Return [X, Y] of the center of cell containing provided text 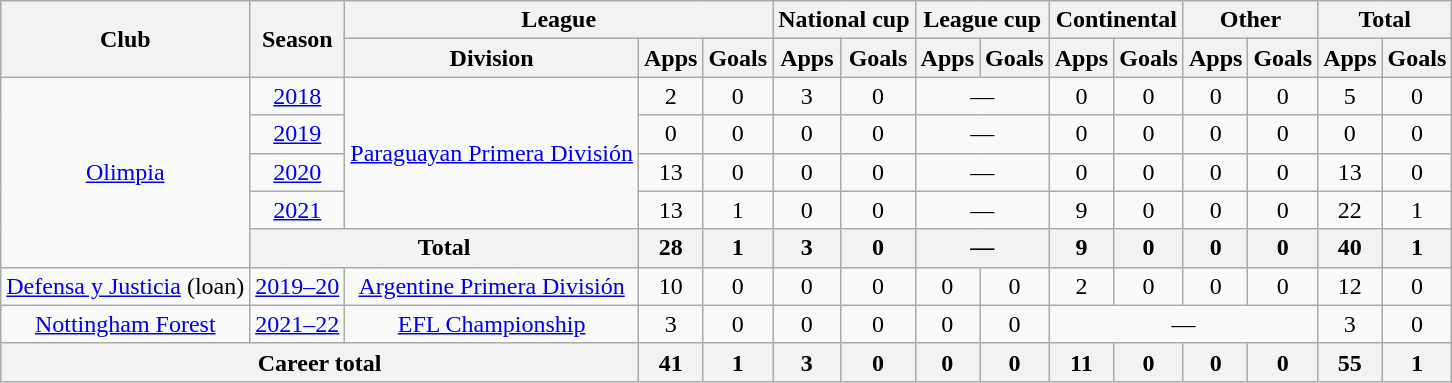
Defensa y Justicia (loan) [126, 286]
41 [670, 362]
55 [1350, 362]
22 [1350, 210]
28 [670, 248]
10 [670, 286]
2020 [298, 172]
12 [1350, 286]
2019 [298, 134]
Club [126, 39]
Olimpia [126, 172]
National cup [844, 20]
Paraguayan Primera División [492, 153]
2019–20 [298, 286]
Season [298, 39]
Argentine Primera División [492, 286]
2021 [298, 210]
Division [492, 58]
Continental [1116, 20]
League [559, 20]
Nottingham Forest [126, 324]
2021–22 [298, 324]
5 [1350, 96]
Career total [320, 362]
League cup [982, 20]
Other [1250, 20]
EFL Championship [492, 324]
11 [1081, 362]
2018 [298, 96]
40 [1350, 248]
